Pinpoint the cell where the given text exists, returning its [x, y] midpoint coordinate. 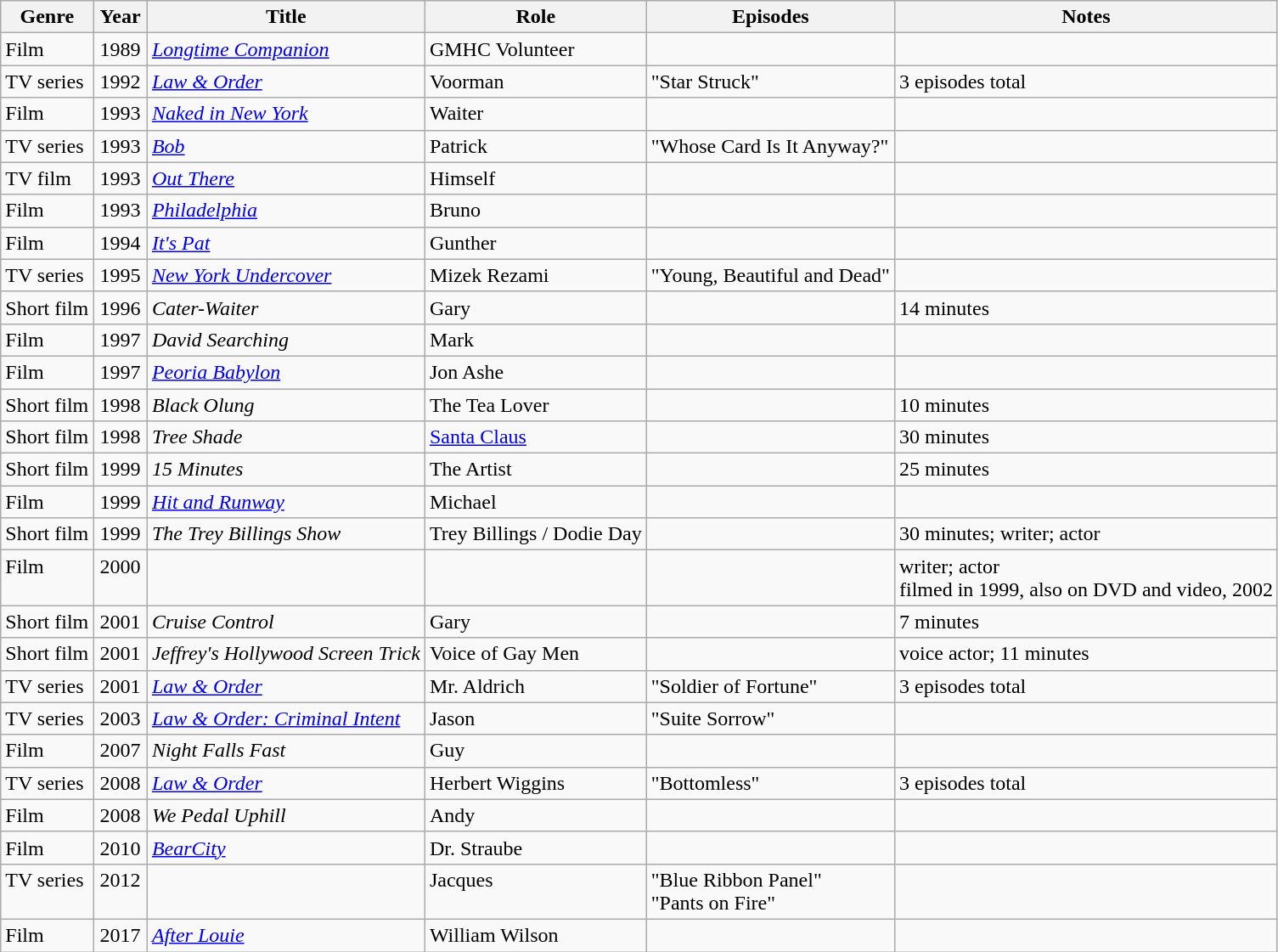
GMHC Volunteer [535, 49]
Night Falls Fast [285, 751]
Cruise Control [285, 622]
Trey Billings / Dodie Day [535, 534]
"Suite Sorrow" [770, 718]
After Louie [285, 935]
Role [535, 17]
Hit and Runway [285, 502]
voice actor; 11 minutes [1085, 654]
10 minutes [1085, 405]
Episodes [770, 17]
Title [285, 17]
Guy [535, 751]
We Pedal Uphill [285, 815]
Voorman [535, 82]
Bruno [535, 211]
Jon Ashe [535, 372]
writer; actor filmed in 1999, also on DVD and video, 2002 [1085, 577]
Out There [285, 178]
Mark [535, 340]
1992 [121, 82]
7 minutes [1085, 622]
Gunther [535, 243]
The Trey Billings Show [285, 534]
Year [121, 17]
1996 [121, 307]
1994 [121, 243]
Black Olung [285, 405]
It's Pat [285, 243]
BearCity [285, 848]
Herbert Wiggins [535, 783]
Peoria Babylon [285, 372]
Genre [48, 17]
14 minutes [1085, 307]
Tree Shade [285, 437]
Mr. Aldrich [535, 686]
30 minutes [1085, 437]
"Star Struck" [770, 82]
Himself [535, 178]
"Soldier of Fortune" [770, 686]
Jason [535, 718]
2012 [121, 892]
The Tea Lover [535, 405]
2000 [121, 577]
Patrick [535, 146]
The Artist [535, 470]
15 Minutes [285, 470]
Michael [535, 502]
2010 [121, 848]
Jacques [535, 892]
2007 [121, 751]
"Young, Beautiful and Dead" [770, 275]
William Wilson [535, 935]
Bob [285, 146]
"Whose Card Is It Anyway?" [770, 146]
TV film [48, 178]
Notes [1085, 17]
30 minutes; writer; actor [1085, 534]
Andy [535, 815]
Dr. Straube [535, 848]
2003 [121, 718]
Law & Order: Criminal Intent [285, 718]
1995 [121, 275]
"Bottomless" [770, 783]
Naked in New York [285, 114]
2017 [121, 935]
Mizek Rezami [535, 275]
Waiter [535, 114]
Santa Claus [535, 437]
25 minutes [1085, 470]
Longtime Companion [285, 49]
Voice of Gay Men [535, 654]
1989 [121, 49]
New York Undercover [285, 275]
Philadelphia [285, 211]
"Blue Ribbon Panel" "Pants on Fire" [770, 892]
David Searching [285, 340]
Cater-Waiter [285, 307]
Jeffrey's Hollywood Screen Trick [285, 654]
